Scan for the cell matching the given text and deliver its [X, Y] coordinate at center. 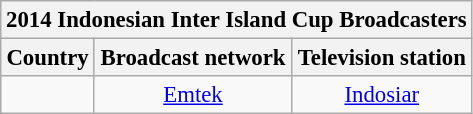
Indosiar [382, 95]
Emtek [192, 95]
Broadcast network [192, 58]
2014 Indonesian Inter Island Cup Broadcasters [236, 20]
Television station [382, 58]
Country [48, 58]
